Return (x, y) of the center of cell containing provided text 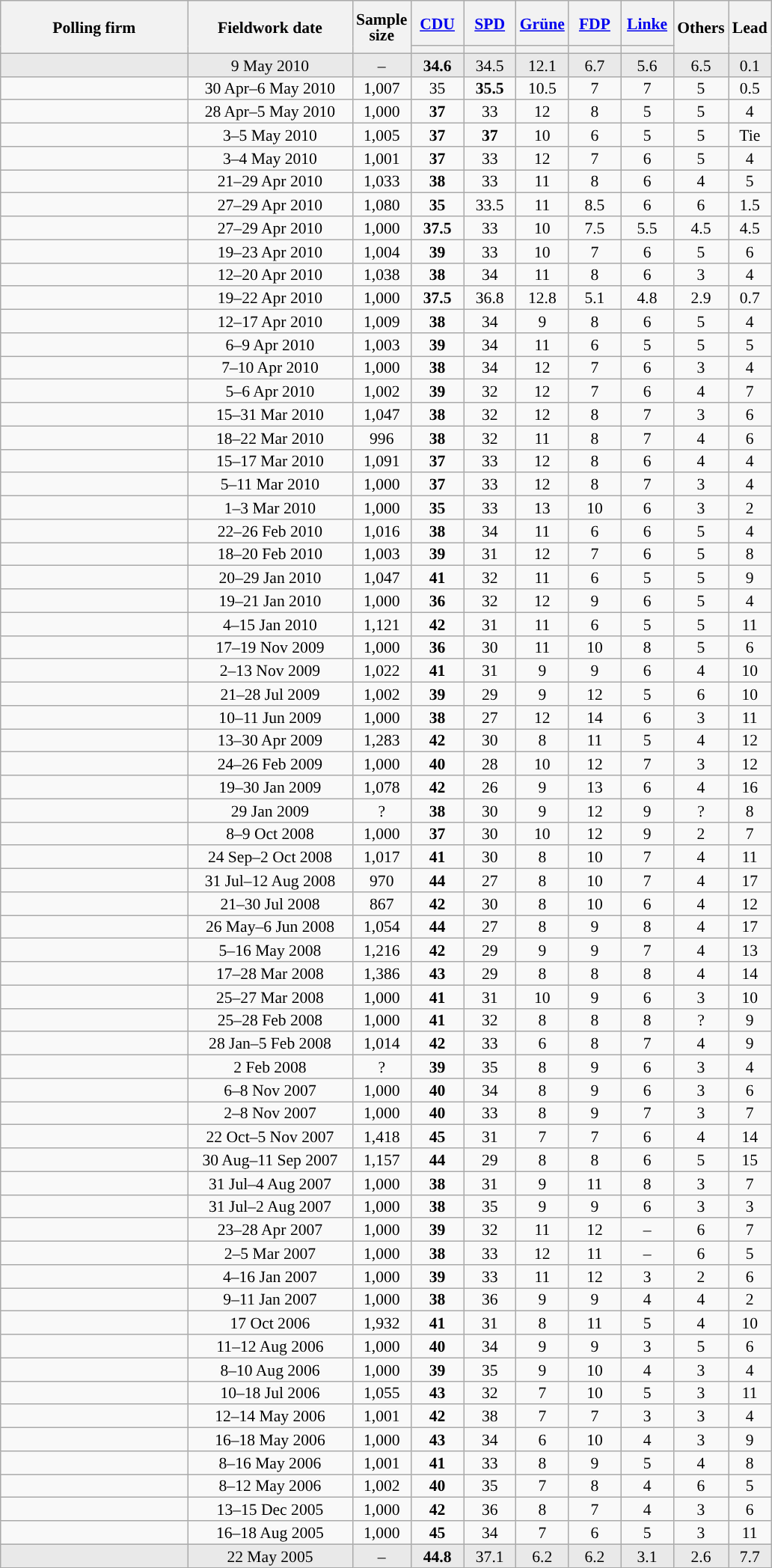
970 (382, 880)
26 May–6 Jun 2008 (270, 927)
5–6 Apr 2010 (270, 391)
5–11 Mar 2010 (270, 485)
24–26 Feb 2009 (270, 763)
22 Oct–5 Nov 2007 (270, 1136)
16–18 Aug 2005 (270, 1533)
3.1 (647, 1555)
Grüne (542, 23)
16–18 May 2006 (270, 1440)
5.6 (647, 64)
44.8 (437, 1555)
1,080 (382, 205)
1,022 (382, 671)
1,038 (382, 274)
1,033 (382, 181)
28 Jan–5 Feb 2008 (270, 1043)
6.7 (595, 64)
9–11 Jan 2007 (270, 1299)
2–5 Mar 2007 (270, 1253)
SPD (490, 23)
13–15 Dec 2005 (270, 1509)
7.5 (595, 228)
2 Feb 2008 (270, 1067)
867 (382, 904)
35.5 (490, 88)
1,386 (382, 973)
31 Jul–12 Aug 2008 (270, 880)
19–30 Jan 2009 (270, 787)
4.8 (647, 298)
26 (490, 787)
12–14 May 2006 (270, 1416)
8–12 May 2006 (270, 1486)
12–17 Apr 2010 (270, 322)
1,121 (382, 624)
1,004 (382, 251)
CDU (437, 23)
6–9 Apr 2010 (270, 344)
6.5 (701, 64)
10–18 Jul 2006 (270, 1392)
28 (490, 763)
1,054 (382, 927)
8.5 (595, 205)
FDP (595, 23)
1,216 (382, 951)
Polling firm (94, 27)
15–31 Mar 2010 (270, 415)
Others (701, 27)
9 May 2010 (270, 64)
1,005 (382, 135)
30 Aug–11 Sep 2007 (270, 1160)
29 Jan 2009 (270, 810)
31 Jul–2 Aug 2007 (270, 1206)
12.8 (542, 298)
2–13 Nov 2009 (270, 671)
18–20 Feb 2010 (270, 554)
4–15 Jan 2010 (270, 624)
22–26 Feb 2010 (270, 531)
2–8 Nov 2007 (270, 1114)
1,157 (382, 1160)
21–30 Jul 2008 (270, 904)
4–16 Jan 2007 (270, 1277)
34.6 (437, 64)
17 Oct 2006 (270, 1323)
15 (750, 1160)
30 Apr–6 May 2010 (270, 88)
15–17 Mar 2010 (270, 461)
19–21 Jan 2010 (270, 600)
33.5 (490, 205)
1,017 (382, 858)
36.8 (490, 298)
8–10 Aug 2006 (270, 1370)
19–23 Apr 2010 (270, 251)
17–28 Mar 2008 (270, 973)
22 May 2005 (270, 1555)
7–10 Apr 2010 (270, 368)
37.1 (490, 1555)
5–16 May 2008 (270, 951)
1,009 (382, 322)
10.5 (542, 88)
24 Sep–2 Oct 2008 (270, 858)
1,007 (382, 88)
Linke (647, 23)
3–5 May 2010 (270, 135)
Samplesize (382, 27)
31 Jul–4 Aug 2007 (270, 1183)
20–29 Jan 2010 (270, 578)
25–28 Feb 2008 (270, 1019)
1,932 (382, 1323)
17–19 Nov 2009 (270, 647)
21–28 Jul 2009 (270, 695)
Tie (750, 135)
1–3 Mar 2010 (270, 507)
5.1 (595, 298)
1.5 (750, 205)
25–27 Mar 2008 (270, 997)
1,091 (382, 461)
8–9 Oct 2008 (270, 834)
Lead (750, 27)
5.5 (647, 228)
34.5 (490, 64)
18–22 Mar 2010 (270, 437)
2.6 (701, 1555)
16 (750, 787)
1,055 (382, 1392)
12.1 (542, 64)
21–29 Apr 2010 (270, 181)
28 Apr–5 May 2010 (270, 112)
19–22 Apr 2010 (270, 298)
1,014 (382, 1043)
11–12 Aug 2006 (270, 1346)
1,016 (382, 531)
0.1 (750, 64)
3–4 May 2010 (270, 159)
23–28 Apr 2007 (270, 1230)
8–16 May 2006 (270, 1462)
6–8 Nov 2007 (270, 1090)
10–11 Jun 2009 (270, 717)
2.9 (701, 298)
7.7 (750, 1555)
12–20 Apr 2010 (270, 274)
13–30 Apr 2009 (270, 741)
0.7 (750, 298)
1,078 (382, 787)
1,283 (382, 741)
Fieldwork date (270, 27)
1,418 (382, 1136)
996 (382, 437)
0.5 (750, 88)
